Provide the [X, Y] coordinate of the cell's center where the given text is located.  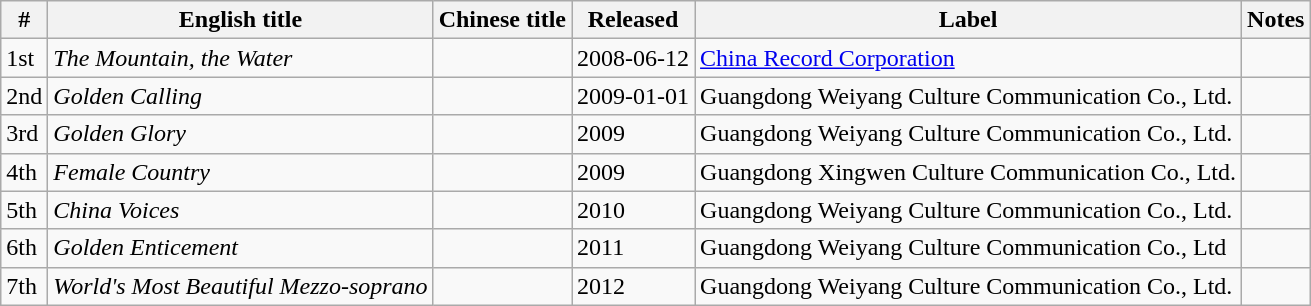
Label [968, 20]
Notes [1276, 20]
7th [24, 286]
2010 [634, 210]
China Voices [240, 210]
Released [634, 20]
Golden Enticement [240, 248]
Guangdong Xingwen Culture Communication Co., Ltd. [968, 172]
4th [24, 172]
2008-06-12 [634, 58]
2nd [24, 96]
# [24, 20]
2011 [634, 248]
English title [240, 20]
Chinese title [502, 20]
1st [24, 58]
Golden Calling [240, 96]
2012 [634, 286]
Guangdong Weiyang Culture Communication Co., Ltd [968, 248]
2009-01-01 [634, 96]
3rd [24, 134]
5th [24, 210]
The Mountain, the Water [240, 58]
China Record Corporation [968, 58]
6th [24, 248]
World's Most Beautiful Mezzo-soprano [240, 286]
Golden Glory [240, 134]
Female Country [240, 172]
